Return the [x, y] coordinate for the center point of the cell that contains the specified text.  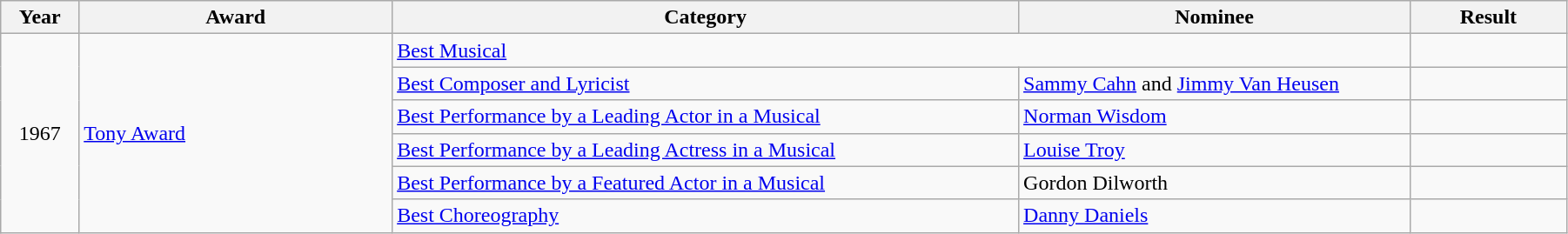
Award [236, 17]
Best Performance by a Featured Actor in a Musical [706, 183]
Danny Daniels [1215, 216]
Year [40, 17]
Gordon Dilworth [1215, 183]
Best Performance by a Leading Actor in a Musical [706, 117]
Best Musical [901, 50]
1967 [40, 133]
Nominee [1215, 17]
Norman Wisdom [1215, 117]
Best Composer and Lyricist [706, 84]
Sammy Cahn and Jimmy Van Heusen [1215, 84]
Result [1488, 17]
Category [706, 17]
Louise Troy [1215, 150]
Best Performance by a Leading Actress in a Musical [706, 150]
Tony Award [236, 133]
Best Choreography [706, 216]
